Provide the [x, y] coordinate of the cell's center where the given text is located.  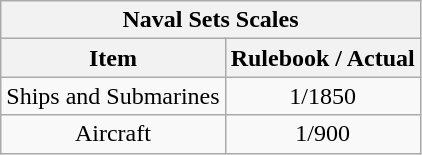
Aircraft [113, 134]
1/1850 [322, 96]
Item [113, 58]
Rulebook / Actual [322, 58]
Naval Sets Scales [210, 20]
Ships and Submarines [113, 96]
1/900 [322, 134]
